Determine the (x, y) coordinate at the center of the cell enclosing the given text.  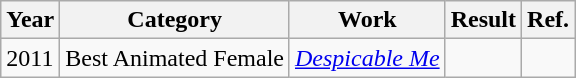
Category (175, 20)
Result (483, 20)
Despicable Me (367, 58)
Best Animated Female (175, 58)
Year (30, 20)
Ref. (548, 20)
Work (367, 20)
2011 (30, 58)
